Identify which cell holds the provided text, then report its (x, y) central coordinate. 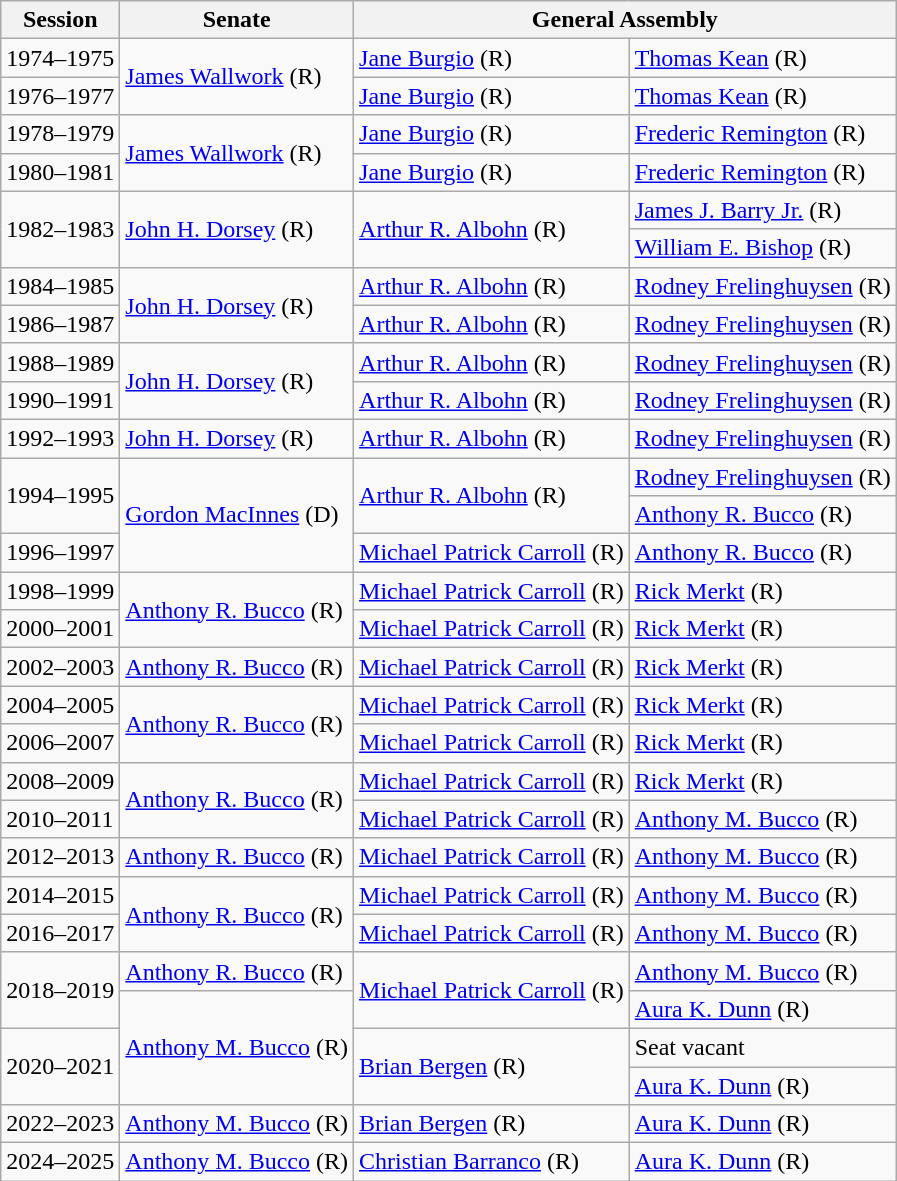
1994–1995 (60, 496)
William E. Bishop (R) (762, 248)
1986–1987 (60, 324)
2008–2009 (60, 781)
2016–2017 (60, 933)
2006–2007 (60, 743)
2000–2001 (60, 629)
1982–1983 (60, 229)
1998–1999 (60, 591)
Gordon MacInnes (D) (237, 515)
2014–2015 (60, 895)
General Assembly (626, 20)
2012–2013 (60, 857)
1990–1991 (60, 400)
2020–2021 (60, 1066)
2010–2011 (60, 819)
2024–2025 (60, 1162)
1974–1975 (60, 58)
Seat vacant (762, 1047)
1984–1985 (60, 286)
1996–1997 (60, 553)
Christian Barranco (R) (492, 1162)
1978–1979 (60, 134)
James J. Barry Jr. (R) (762, 210)
Senate (237, 20)
2018–2019 (60, 990)
1980–1981 (60, 172)
2004–2005 (60, 705)
1992–1993 (60, 438)
1976–1977 (60, 96)
2022–2023 (60, 1124)
Session (60, 20)
1988–1989 (60, 362)
2002–2003 (60, 667)
